Determine the (X, Y) coordinate at the center of the cell enclosing the given text.  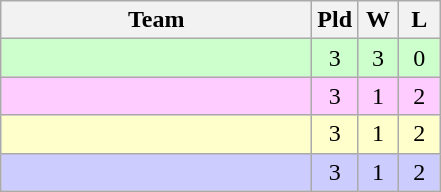
Team (156, 20)
L (420, 20)
0 (420, 58)
W (378, 20)
Pld (335, 20)
